For the text-containing cell, return its midpoint in [x, y] coordinate format. 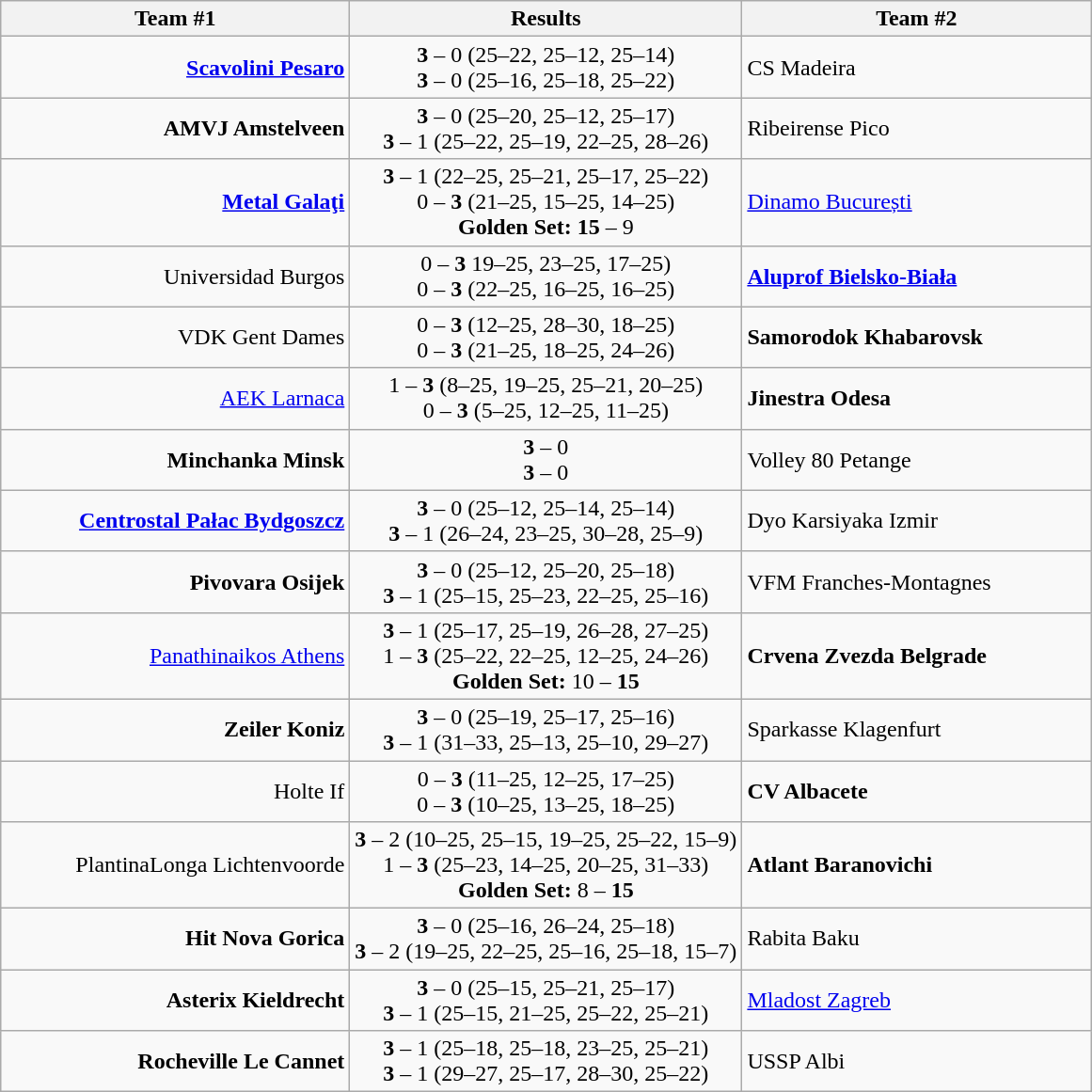
AEK Larnaca [175, 399]
Atlant Baranovichi [916, 865]
3 – 0 (25–19, 25–17, 25–16) 3 – 1 (31–33, 25–13, 25–10, 29–27) [546, 730]
Pivovara Osijek [175, 581]
0 – 3 (11–25, 12–25, 17–25) 0 – 3 (10–25, 13–25, 18–25) [546, 790]
Crvena Zvezda Belgrade [916, 656]
USSP Albi [916, 1061]
3 – 0 (25–22, 25–12, 25–14) 3 – 0 (25–16, 25–18, 25–22) [546, 68]
Hit Nova Gorica [175, 939]
Ribeirense Pico [916, 128]
Volley 80 Petange [916, 459]
0 – 3 (12–25, 28–30, 18–25) 0 – 3 (21–25, 18–25, 24–26) [546, 337]
Samorodok Khabarovsk [916, 337]
3 – 1 (25–17, 25–19, 26–28, 27–25) 1 – 3 (25–22, 22–25, 12–25, 24–26)Golden Set: 10 – 15 [546, 656]
Jinestra Odesa [916, 399]
Aluprof Bielsko-Biała [916, 277]
VFM Franches-Montagnes [916, 581]
Holte If [175, 790]
3 – 1 (22–25, 25–21, 25–17, 25–22) 0 – 3 (21–25, 15–25, 14–25)Golden Set: 15 – 9 [546, 202]
Team #1 [175, 19]
3 – 0 (25–16, 26–24, 25–18) 3 – 2 (19–25, 22–25, 25–16, 25–18, 15–7) [546, 939]
Panathinaikos Athens [175, 656]
3 – 0 3 – 0 [546, 459]
VDK Gent Dames [175, 337]
CS Madeira [916, 68]
Rocheville Le Cannet [175, 1061]
Metal Galaţi [175, 202]
3 – 1 (25–18, 25–18, 23–25, 25–21) 3 – 1 (29–27, 25–17, 28–30, 25–22) [546, 1061]
Sparkasse Klagenfurt [916, 730]
Team #2 [916, 19]
Centrostal Pałac Bydgoszcz [175, 521]
Results [546, 19]
3 – 0 (25–12, 25–20, 25–18) 3 – 1 (25–15, 25–23, 22–25, 25–16) [546, 581]
Rabita Baku [916, 939]
Asterix Kieldrecht [175, 1001]
3 – 2 (10–25, 25–15, 19–25, 25–22, 15–9) 1 – 3 (25–23, 14–25, 20–25, 31–33)Golden Set: 8 – 15 [546, 865]
CV Albacete [916, 790]
Zeiler Koniz [175, 730]
3 – 0 (25–15, 25–21, 25–17) 3 – 1 (25–15, 21–25, 25–22, 25–21) [546, 1001]
3 – 0 (25–12, 25–14, 25–14) 3 – 1 (26–24, 23–25, 30–28, 25–9) [546, 521]
Dyo Karsiyaka Izmir [916, 521]
Minchanka Minsk [175, 459]
3 – 0 (25–20, 25–12, 25–17)3 – 1 (25–22, 25–19, 22–25, 28–26) [546, 128]
0 – 3 19–25, 23–25, 17–25) 0 – 3 (22–25, 16–25, 16–25) [546, 277]
1 – 3 (8–25, 19–25, 25–21, 20–25) 0 – 3 (5–25, 12–25, 11–25) [546, 399]
PlantinaLonga Lichtenvoorde [175, 865]
Scavolini Pesaro [175, 68]
Mladost Zagreb [916, 1001]
AMVJ Amstelveen [175, 128]
Universidad Burgos [175, 277]
Dinamo București [916, 202]
